Provide the [X, Y] coordinate of the cell's center where the given text is located.  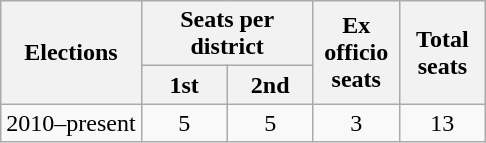
Total seats [442, 52]
2nd [270, 85]
Seats per district [227, 34]
13 [442, 123]
3 [356, 123]
1st [184, 85]
Ex officio seats [356, 52]
Elections [71, 52]
2010–present [71, 123]
